Locate the cell with the specified text and output its (x, y) center coordinate. 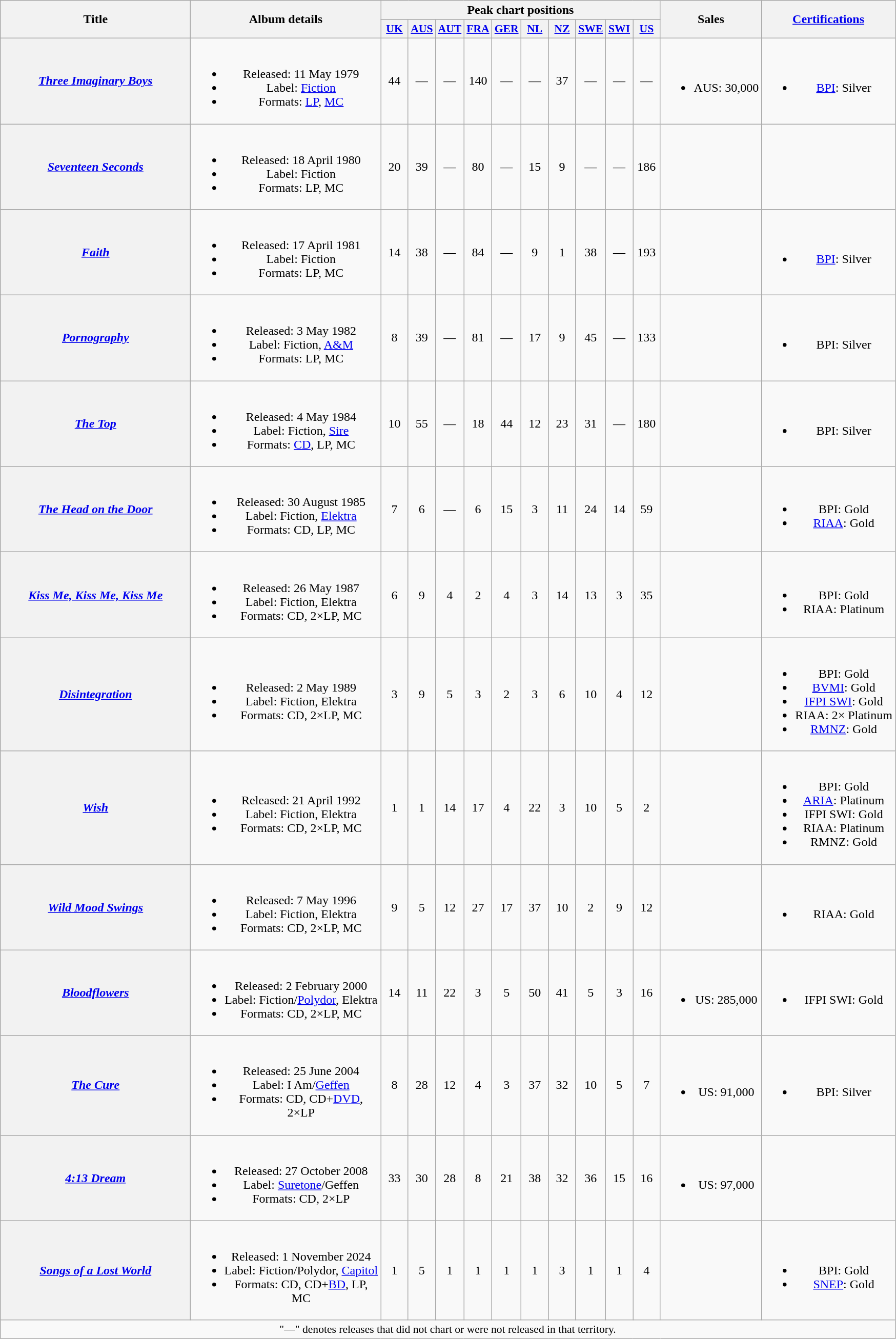
18 (478, 423)
Disintegration (95, 694)
36 (590, 1178)
Released: 2 May 1989Label: Fiction, ElektraFormats: CD, 2×LP, MC (286, 694)
The Top (95, 423)
55 (421, 423)
US: 91,000 (711, 1085)
SWE (590, 29)
30 (421, 1178)
84 (478, 252)
FRA (478, 29)
133 (647, 338)
Released: 11 May 1979Label: FictionFormats: LP, MC (286, 81)
50 (535, 992)
BPI: GoldSNEP: Gold (828, 1270)
24 (590, 510)
Released: 27 October 2008Label: Suretone/GeffenFormats: CD, 2×LP (286, 1178)
"—" denotes releases that did not chart or were not released in that territory. (448, 1329)
Released: 7 May 1996Label: Fiction, ElektraFormats: CD, 2×LP, MC (286, 907)
Released: 1 November 2024Label: Fiction/Polydor, CapitolFormats: CD, CD+BD, LP, MC (286, 1270)
GER (506, 29)
BPI: GoldBVMI: GoldIFPI SWI: GoldRIAA: 2× PlatinumRMNZ: Gold (828, 694)
Released: 3 May 1982Label: Fiction, A&MFormats: LP, MC (286, 338)
20 (395, 167)
BPI: GoldARIA: PlatinumIFPI SWI: GoldRIAA: PlatinumRMNZ: Gold (828, 808)
33 (395, 1178)
AUS: 30,000 (711, 81)
45 (590, 338)
80 (478, 167)
BPI: GoldRIAA: Gold (828, 510)
Kiss Me, Kiss Me, Kiss Me (95, 595)
Pornography (95, 338)
US: 285,000 (711, 992)
Certifications (828, 19)
The Cure (95, 1085)
Seventeen Seconds (95, 167)
140 (478, 81)
Bloodflowers (95, 992)
Released: 21 April 1992Label: Fiction, ElektraFormats: CD, 2×LP, MC (286, 808)
186 (647, 167)
Peak chart positions (521, 10)
RIAA: Gold (828, 907)
AUT (450, 29)
BPI: GoldRIAA: Platinum (828, 595)
21 (506, 1178)
Wild Mood Swings (95, 907)
81 (478, 338)
Released: 26 May 1987Label: Fiction, ElektraFormats: CD, 2×LP, MC (286, 595)
35 (647, 595)
US (647, 29)
IFPI SWI: Gold (828, 992)
Songs of a Lost World (95, 1270)
Released: 25 June 2004Label: I Am/GeffenFormats: CD, CD+DVD, 2×LP (286, 1085)
Album details (286, 19)
Released: 17 April 1981Label: FictionFormats: LP, MC (286, 252)
The Head on the Door (95, 510)
UK (395, 29)
41 (562, 992)
180 (647, 423)
Released: 2 February 2000Label: Fiction/Polydor, ElektraFormats: CD, 2×LP, MC (286, 992)
Faith (95, 252)
193 (647, 252)
Released: 4 May 1984Label: Fiction, SireFormats: CD, LP, MC (286, 423)
Wish (95, 808)
AUS (421, 29)
23 (562, 423)
31 (590, 423)
59 (647, 510)
4:13 Dream (95, 1178)
Released: 30 August 1985Label: Fiction, ElektraFormats: CD, LP, MC (286, 510)
Title (95, 19)
NZ (562, 29)
NL (535, 29)
Released: 18 April 1980Label: FictionFormats: LP, MC (286, 167)
SWI (619, 29)
Sales (711, 19)
US: 97,000 (711, 1178)
13 (590, 595)
27 (478, 907)
Three Imaginary Boys (95, 81)
